Provide the [x, y] coordinate of the cell's center where the given text is located.  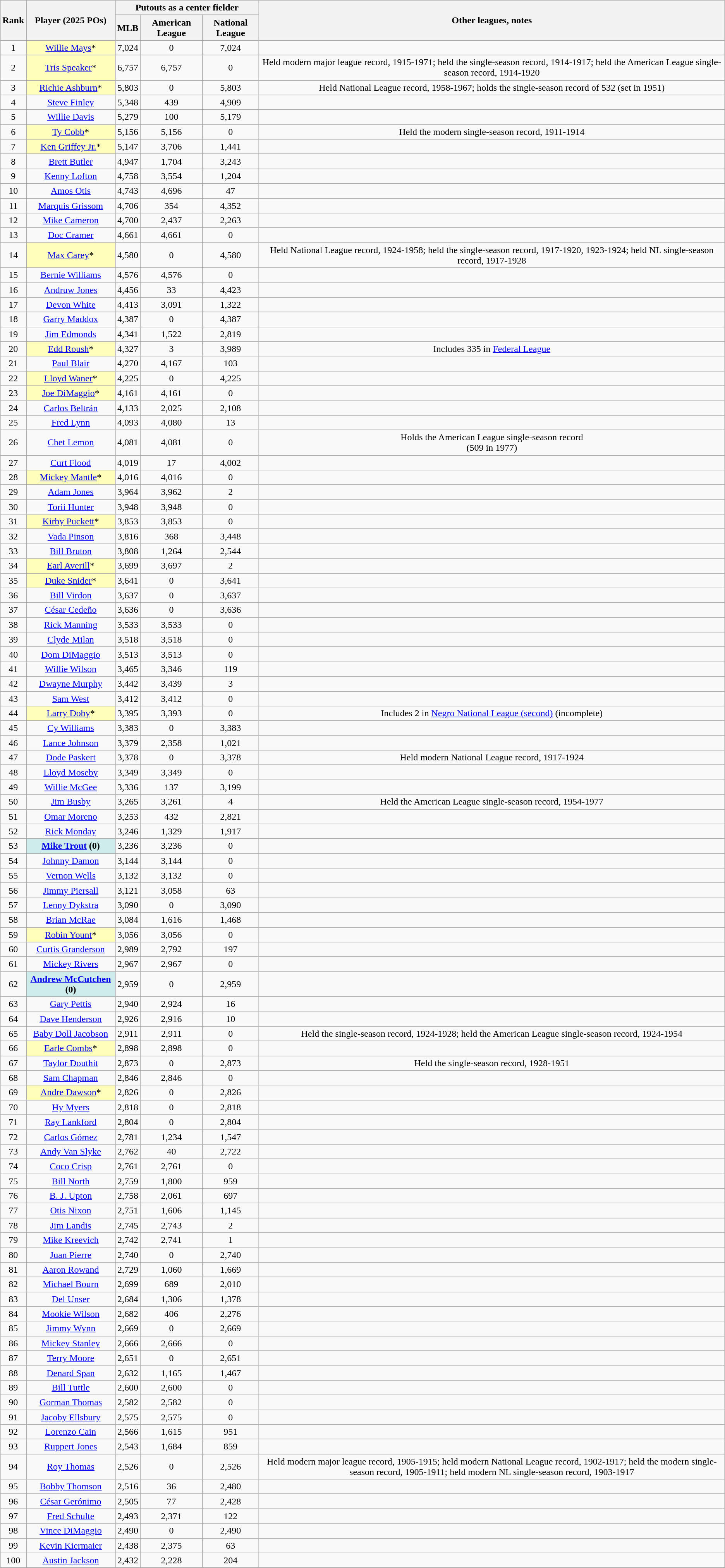
American League [171, 28]
3,706 [171, 146]
697 [230, 1196]
2,821 [230, 817]
4,270 [128, 364]
26 [13, 443]
87 [13, 1358]
49 [13, 787]
406 [171, 1314]
1,322 [230, 305]
68 [13, 1078]
César Cedeño [70, 610]
73 [13, 1151]
Lloyd Moseby [70, 772]
Curtis Granderson [70, 949]
Bill Tuttle [70, 1387]
54 [13, 861]
Jimmy Piersall [70, 890]
2,759 [128, 1181]
Vernon Wells [70, 875]
Held the single-season record, 1924-1928; held the American League single-season record, 1924-1954 [492, 1034]
Bobby Thomson [70, 1487]
74 [13, 1166]
Putouts as a center fielder [187, 8]
69 [13, 1092]
Mickey Rivers [70, 964]
92 [13, 1432]
3,058 [171, 890]
3,442 [128, 684]
Vada Pinson [70, 536]
4,456 [128, 290]
4,167 [171, 364]
2,684 [128, 1299]
Rick Manning [70, 625]
2,729 [128, 1270]
Kenny Lofton [70, 176]
Held National League record, 1924-1958; held the single-season record, 1917-1920, 1923-1924; held NL single-season record, 1917-1928 [492, 255]
Held the single-season record, 1928-1951 [492, 1063]
1,329 [171, 831]
2,228 [171, 1560]
30 [13, 507]
Jim Edmonds [70, 334]
2,745 [128, 1225]
Tris Speaker* [70, 67]
4,327 [128, 349]
5,279 [128, 117]
3,336 [128, 787]
Paul Blair [70, 364]
21 [13, 364]
31 [13, 522]
Steve Finley [70, 102]
4,706 [128, 206]
3,465 [128, 669]
3,091 [171, 305]
65 [13, 1034]
3,346 [171, 669]
Max Carey* [70, 255]
2,432 [128, 1560]
4,700 [128, 221]
24 [13, 408]
Del Unser [70, 1299]
81 [13, 1270]
Lloyd Waner* [70, 378]
3,699 [128, 566]
86 [13, 1343]
88 [13, 1373]
Denard Span [70, 1373]
689 [171, 1284]
41 [13, 669]
4,093 [128, 422]
Mookie Wilson [70, 1314]
3,816 [128, 536]
3,964 [128, 492]
Baby Doll Jacobson [70, 1034]
Taylor Douthit [70, 1063]
Kirby Puckett* [70, 522]
3,261 [171, 802]
1,145 [230, 1211]
Held modern major league record, 1915-1971; held the single-season record, 1914-1917; held the American League single-season record, 1914-1920 [492, 67]
Ty Cobb* [70, 132]
4,080 [171, 422]
Brian McRae [70, 920]
1,441 [230, 146]
Robin Yount* [70, 934]
96 [13, 1501]
2,276 [230, 1314]
Amos Otis [70, 191]
Dave Henderson [70, 1019]
5,348 [128, 102]
2,480 [230, 1487]
Curt Flood [70, 462]
12 [13, 221]
28 [13, 477]
Andrew McCutchen (0) [70, 984]
Other leagues, notes [492, 20]
39 [13, 639]
354 [171, 206]
56 [13, 890]
78 [13, 1225]
67 [13, 1063]
Held the modern single-season record, 1911-1914 [492, 132]
4,758 [128, 176]
3,246 [128, 831]
Willie Wilson [70, 669]
1,547 [230, 1137]
4,413 [128, 305]
Rank [13, 20]
84 [13, 1314]
76 [13, 1196]
2,566 [128, 1432]
Ken Griffey Jr.* [70, 146]
Garry Maddox [70, 319]
59 [13, 934]
34 [13, 566]
3,697 [171, 566]
98 [13, 1531]
2,743 [171, 1225]
B. J. Upton [70, 1196]
2,762 [128, 1151]
93 [13, 1447]
97 [13, 1516]
5,179 [230, 117]
Johnny Damon [70, 861]
2,428 [230, 1501]
9 [13, 176]
Otis Nixon [70, 1211]
1,917 [230, 831]
70 [13, 1107]
Jacoby Ellsbury [70, 1417]
55 [13, 875]
1,306 [171, 1299]
3,554 [171, 176]
Terry Moore [70, 1358]
3,379 [128, 743]
6 [13, 132]
MLB [128, 28]
Rick Monday [70, 831]
53 [13, 846]
Mike Trout (0) [70, 846]
4,696 [171, 191]
3,121 [128, 890]
197 [230, 949]
859 [230, 1447]
Gary Pettis [70, 1004]
Lenny Dykstra [70, 905]
1,165 [171, 1373]
Lorenzo Cain [70, 1432]
Dom DiMaggio [70, 654]
2,375 [171, 1546]
44 [13, 713]
3,199 [230, 787]
1,669 [230, 1270]
85 [13, 1328]
5 [13, 117]
Juan Pierre [70, 1255]
439 [171, 102]
Clyde Milan [70, 639]
368 [171, 536]
Andruw Jones [70, 290]
Richie Ashburn* [70, 88]
Carlos Beltrán [70, 408]
11 [13, 206]
137 [171, 787]
2,108 [230, 408]
Dode Paskert [70, 758]
3,084 [128, 920]
25 [13, 422]
Bill Bruton [70, 551]
Doc Cramer [70, 235]
66 [13, 1048]
Fred Lynn [70, 422]
National League [230, 28]
45 [13, 728]
22 [13, 378]
2,543 [128, 1447]
64 [13, 1019]
1,060 [171, 1270]
Held National League record, 1958-1967; holds the single-season record of 532 (set in 1951) [492, 88]
Austin Jackson [70, 1560]
Coco Crisp [70, 1166]
62 [13, 984]
1,616 [171, 920]
8 [13, 161]
Chet Lemon [70, 443]
71 [13, 1122]
2,819 [230, 334]
Jim Busby [70, 802]
951 [230, 1432]
58 [13, 920]
Brett Butler [70, 161]
1,021 [230, 743]
1,378 [230, 1299]
Jim Landis [70, 1225]
90 [13, 1402]
3,393 [171, 713]
2,544 [230, 551]
18 [13, 319]
20 [13, 349]
2,437 [171, 221]
48 [13, 772]
Willie McGee [70, 787]
27 [13, 462]
432 [171, 817]
Held modern National League record, 1917-1924 [492, 758]
4,002 [230, 462]
4,423 [230, 290]
94 [13, 1466]
Includes 2 in Negro National League (second) (incomplete) [492, 713]
3,243 [230, 161]
72 [13, 1137]
2,924 [171, 1004]
42 [13, 684]
Sam Chapman [70, 1078]
Bernie Williams [70, 275]
Aaron Rowand [70, 1270]
Carlos Gómez [70, 1137]
2,751 [128, 1211]
14 [13, 255]
79 [13, 1240]
2,916 [171, 1019]
Includes 335 in Federal League [492, 349]
Andre Dawson* [70, 1092]
Mickey Mantle* [70, 477]
Mickey Stanley [70, 1343]
959 [230, 1181]
91 [13, 1417]
103 [230, 364]
99 [13, 1546]
Devon White [70, 305]
3,962 [171, 492]
3,395 [128, 713]
Willie Mays* [70, 48]
Sam West [70, 699]
Ruppert Jones [70, 1447]
Fred Schulte [70, 1516]
3,253 [128, 817]
2,025 [171, 408]
3,808 [128, 551]
Willie Davis [70, 117]
2,358 [171, 743]
122 [230, 1516]
51 [13, 817]
1,234 [171, 1137]
3,439 [171, 684]
1,522 [171, 334]
3,448 [230, 536]
119 [230, 669]
2,438 [128, 1546]
2,699 [128, 1284]
1,704 [171, 161]
Hy Myers [70, 1107]
Held the American League single-season record, 1954-1977 [492, 802]
50 [13, 802]
2,682 [128, 1314]
52 [13, 831]
60 [13, 949]
Dwayne Murphy [70, 684]
3,989 [230, 349]
Cy Williams [70, 728]
2,010 [230, 1284]
2,263 [230, 221]
Lance Johnson [70, 743]
4,909 [230, 102]
2,371 [171, 1516]
Mike Cameron [70, 221]
46 [13, 743]
4,352 [230, 206]
2,741 [171, 1240]
1,800 [171, 1181]
Bill Virdon [70, 595]
Omar Moreno [70, 817]
15 [13, 275]
82 [13, 1284]
1,615 [171, 1432]
37 [13, 610]
Kevin Kiermaier [70, 1546]
57 [13, 905]
1,264 [171, 551]
2,061 [171, 1196]
Earl Averill* [70, 566]
2,940 [128, 1004]
4,947 [128, 161]
1,468 [230, 920]
1,606 [171, 1211]
83 [13, 1299]
89 [13, 1387]
2,758 [128, 1196]
7 [13, 146]
2,926 [128, 1019]
29 [13, 492]
95 [13, 1487]
80 [13, 1255]
Earle Combs* [70, 1048]
75 [13, 1181]
2,792 [171, 949]
Joe DiMaggio* [70, 393]
1,684 [171, 1447]
Jimmy Wynn [70, 1328]
4,133 [128, 408]
Player (2025 POs) [70, 20]
Ray Lankford [70, 1122]
2,781 [128, 1137]
Adam Jones [70, 492]
Edd Roush* [70, 349]
2,989 [128, 949]
35 [13, 581]
Mike Kreevich [70, 1240]
19 [13, 334]
23 [13, 393]
2,632 [128, 1373]
Torii Hunter [70, 507]
2,505 [128, 1501]
Roy Thomas [70, 1466]
61 [13, 964]
43 [13, 699]
Larry Doby* [70, 713]
Bill North [70, 1181]
Michael Bourn [70, 1284]
5,147 [128, 146]
1,467 [230, 1373]
Andy Van Slyke [70, 1151]
Marquis Grissom [70, 206]
2,516 [128, 1487]
Duke Snider* [70, 581]
1,204 [230, 176]
4,019 [128, 462]
Holds the American League single-season record (509 in 1977) [492, 443]
2,742 [128, 1240]
4,341 [128, 334]
3,265 [128, 802]
38 [13, 625]
César Gerónimo [70, 1501]
2,722 [230, 1151]
2,493 [128, 1516]
4,743 [128, 191]
Vince DiMaggio [70, 1531]
32 [13, 536]
Gorman Thomas [70, 1402]
204 [230, 1560]
